Scan for the cell matching the given text and deliver its [X, Y] coordinate at center. 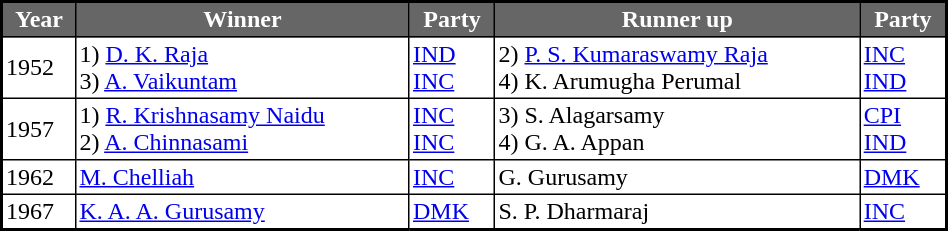
IND INC [452, 68]
Winner [243, 20]
1) D. K. Raja 3) A. Vaikuntam [243, 68]
1) R. Krishnasamy Naidu 2) A. Chinnasami [243, 129]
1957 [39, 129]
INC INC [452, 129]
1952 [39, 68]
Year [39, 20]
3) S. Alagarsamy 4) G. A. Appan [678, 129]
1962 [39, 177]
2) P. S. Kumaraswamy Raja 4) K. Arumugha Perumal [678, 68]
CPI IND [904, 129]
INC IND [904, 68]
S. P. Dharmaraj [678, 211]
K. A. A. Gurusamy [243, 211]
M. Chelliah [243, 177]
G. Gurusamy [678, 177]
Runner up [678, 20]
1967 [39, 211]
